Scan for the cell matching the given text and deliver its [X, Y] coordinate at center. 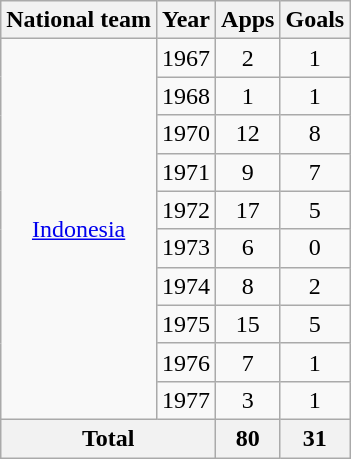
1968 [186, 96]
1977 [186, 400]
Total [108, 438]
17 [248, 210]
Goals [315, 20]
3 [248, 400]
15 [248, 324]
6 [248, 248]
9 [248, 172]
0 [315, 248]
12 [248, 134]
Apps [248, 20]
80 [248, 438]
1971 [186, 172]
Indonesia [79, 230]
1975 [186, 324]
1974 [186, 286]
31 [315, 438]
National team [79, 20]
Year [186, 20]
1976 [186, 362]
1970 [186, 134]
1967 [186, 58]
1973 [186, 248]
1972 [186, 210]
